Pinpoint the cell where the given text exists, returning its (X, Y) midpoint coordinate. 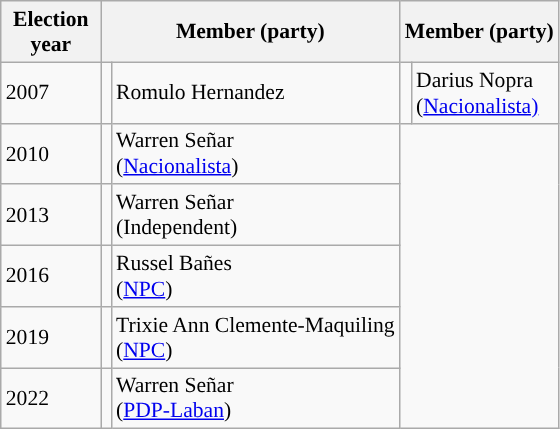
Russel Bañes(NPC) (256, 276)
Warren Señar(PDP-Laban) (256, 398)
Electionyear (51, 32)
2016 (51, 276)
Warren Señar(Nacionalista) (256, 154)
2013 (51, 216)
2007 (51, 92)
2010 (51, 154)
2019 (51, 338)
Warren Señar(Independent) (256, 216)
2022 (51, 398)
Darius Nopra(Nacionalista) (485, 92)
Romulo Hernandez (256, 92)
Trixie Ann Clemente-Maquiling(NPC) (256, 338)
